Return [X, Y] of the center of cell containing provided text 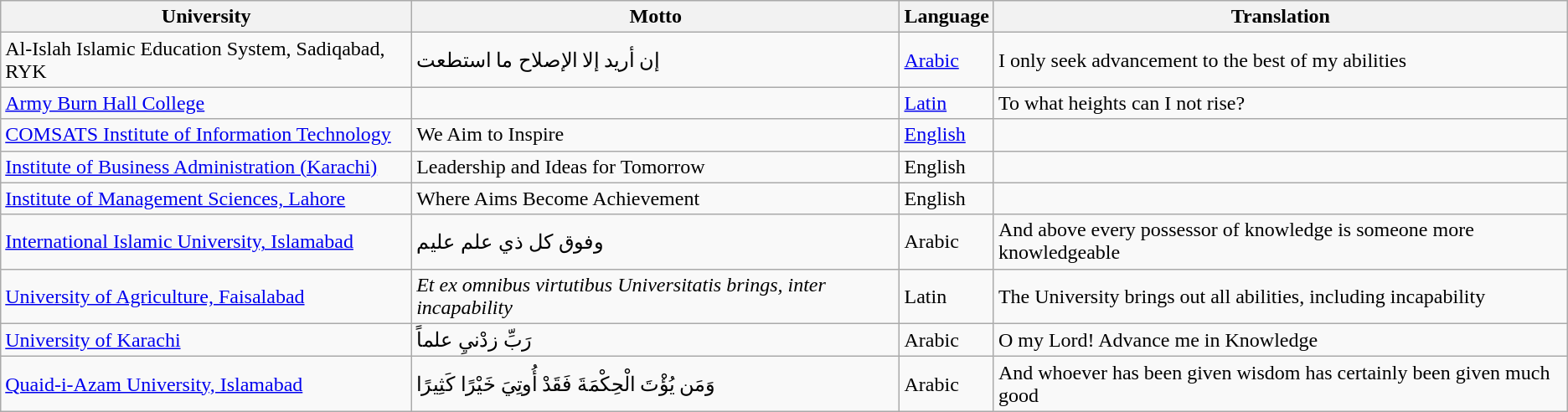
Quaid-i-Azam University, Islamabad [206, 384]
Motto [656, 17]
I only seek advancement to the best of my abilities [1280, 60]
University of Karachi [206, 340]
University of Agriculture, Faisalabad [206, 296]
Language [946, 17]
To what heights can I not rise? [1280, 103]
And above every possessor of knowledge is someone more knowledgeable [1280, 241]
Army Burn Hall College [206, 103]
Al-Islah Islamic Education System, Sadiqabad, RYK [206, 60]
University [206, 17]
International Islamic University, Islamabad [206, 241]
The University brings out all abilities, including incapability [1280, 296]
And whoever has been given wisdom has certainly been given much good [1280, 384]
O my Lord! Advance me in Knowledge [1280, 340]
Institute of Management Sciences, Lahore [206, 198]
Where Aims Become Achievement [656, 198]
رَبِّ زدْنيِ علماً [656, 340]
Et ex omnibus virtutibus Universitatis brings, inter incapability [656, 296]
وفوق كل ذي علم عليم [656, 241]
We Aim to Inspire [656, 135]
Leadership and Ideas for Tomorrow [656, 167]
COMSATS Institute of Information Technology [206, 135]
Institute of Business Administration (Karachi) [206, 167]
وَمَن يُؤْتَ الْحِكْمَةَ فَقَدْ أُوتِيَ خَيْرًا كَثِيرًا [656, 384]
إن أريد إلا الإصلاح ما استطعت [656, 60]
Translation [1280, 17]
